Search for the cell housing the specified text and yield its [x, y] center coordinate. 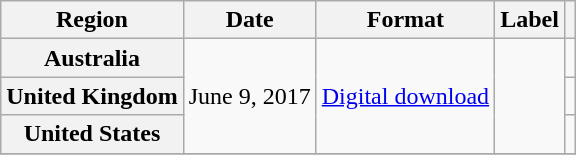
Region [92, 20]
Label [530, 20]
Australia [92, 58]
United States [92, 134]
Format [405, 20]
Digital download [405, 96]
June 9, 2017 [250, 96]
United Kingdom [92, 96]
Date [250, 20]
